Identify which cell holds the provided text, then report its (x, y) central coordinate. 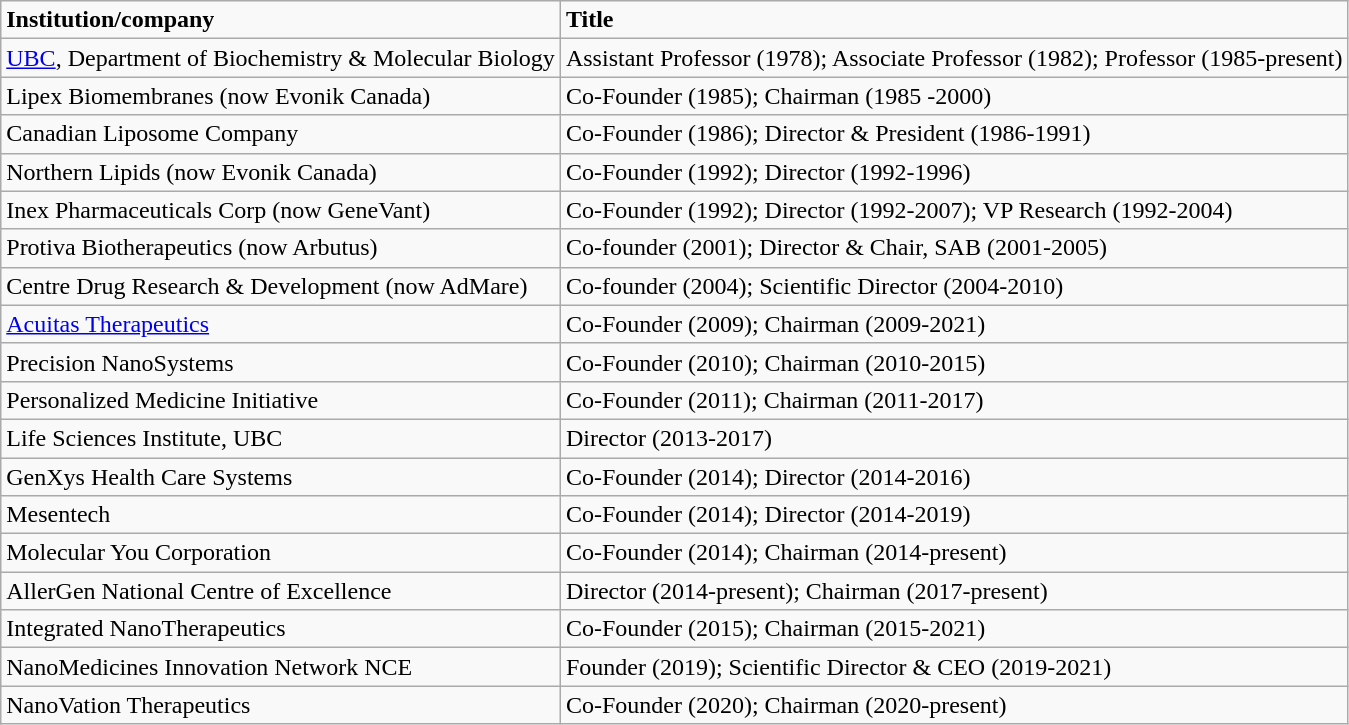
Co-Founder (1992); Director (1992-1996) (954, 172)
Co-founder (2001); Director & Chair, SAB (2001-2005) (954, 248)
Lipex Biomembranes (now Evonik Canada) (281, 96)
Acuitas Therapeutics (281, 324)
Assistant Professor (1978); Associate Professor (1982); Professor (1985-present) (954, 58)
Protiva Biotherapeutics (now Arbutus) (281, 248)
Northern Lipids (now Evonik Canada) (281, 172)
Mesentech (281, 515)
Co-Founder (2020); Chairman (2020-present) (954, 705)
Institution/company (281, 20)
Personalized Medicine Initiative (281, 400)
GenXys Health Care Systems (281, 477)
Co-Founder (1985); Chairman (1985 -2000) (954, 96)
Co-Founder (2015); Chairman (2015-2021) (954, 629)
Director (2013-2017) (954, 438)
Co-Founder (2009); Chairman (2009-2021) (954, 324)
Canadian Liposome Company (281, 134)
Co-founder (2004); Scientific Director (2004-2010) (954, 286)
Life Sciences Institute, UBC (281, 438)
NanoVation Therapeutics (281, 705)
Molecular You Corporation (281, 553)
Co-Founder (2011); Chairman (2011-2017) (954, 400)
Co-Founder (2014); Chairman (2014-present) (954, 553)
Co-Founder (2010); Chairman (2010-2015) (954, 362)
NanoMedicines Innovation Network NCE (281, 667)
Founder (2019); Scientific Director & CEO (2019-2021) (954, 667)
Co-Founder (1986); Director & President (1986-1991) (954, 134)
Co-Founder (2014); Director (2014-2019) (954, 515)
Centre Drug Research & Development (now AdMare) (281, 286)
Director (2014-present); Chairman (2017-present) (954, 591)
Co-Founder (1992); Director (1992-2007); VP Research (1992-2004) (954, 210)
AllerGen National Centre of Excellence (281, 591)
Co-Founder (2014); Director (2014-2016) (954, 477)
Inex Pharmaceuticals Corp (now GeneVant) (281, 210)
Precision NanoSystems (281, 362)
Integrated NanoTherapeutics (281, 629)
Title (954, 20)
UBC, Department of Biochemistry & Molecular Biology (281, 58)
